Detect which cell encompasses the target text, then output its (x, y) center coordinate. 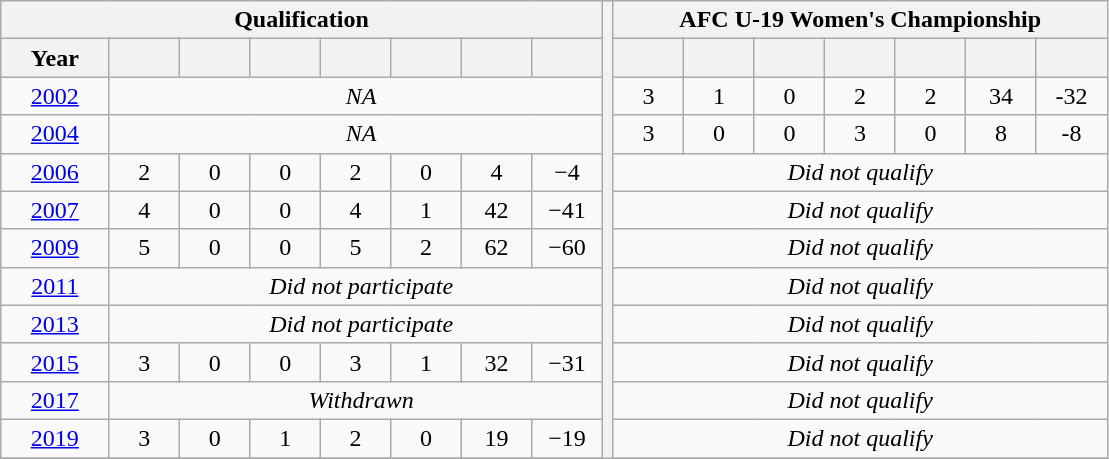
2004 (55, 134)
2019 (55, 438)
AFC U-19 Women's Championship (860, 20)
2017 (55, 400)
2007 (55, 210)
2002 (55, 96)
Year (55, 58)
−41 (567, 210)
Withdrawn (361, 400)
32 (496, 362)
2006 (55, 172)
−4 (567, 172)
19 (496, 438)
62 (496, 248)
−31 (567, 362)
2015 (55, 362)
2013 (55, 324)
8 (1001, 134)
-32 (1072, 96)
2011 (55, 286)
Qualification (302, 20)
2009 (55, 248)
34 (1001, 96)
42 (496, 210)
-8 (1072, 134)
−60 (567, 248)
−19 (567, 438)
